Capture the cell that displays the provided text and extract its [X, Y] central coordinate. 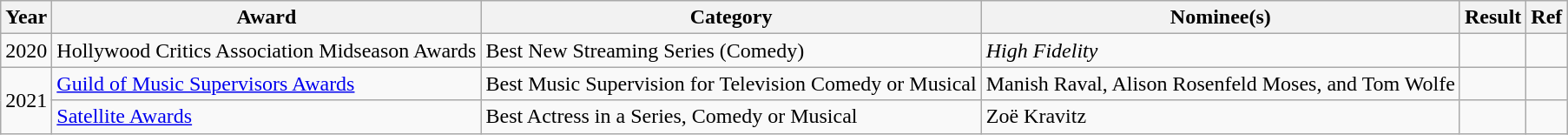
Satellite Awards [267, 117]
Best Music Supervision for Television Comedy or Musical [731, 84]
Best New Streaming Series (Comedy) [731, 51]
Manish Raval, Alison Rosenfeld Moses, and Tom Wolfe [1221, 84]
Guild of Music Supervisors Awards [267, 84]
Best Actress in a Series, Comedy or Musical [731, 117]
2020 [26, 51]
Nominee(s) [1221, 17]
Hollywood Critics Association Midseason Awards [267, 51]
Result [1492, 17]
Award [267, 17]
Year [26, 17]
Zoë Kravitz [1221, 117]
Category [731, 17]
High Fidelity [1221, 51]
Ref [1547, 17]
2021 [26, 100]
